Detect which cell encompasses the target text, then output its (X, Y) center coordinate. 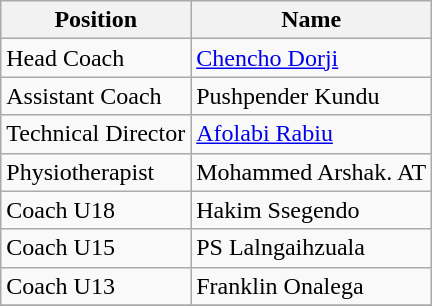
Afolabi Rabiu (312, 134)
Coach U13 (96, 286)
Position (96, 20)
Name (312, 20)
Franklin Onalega (312, 286)
Mohammed Arshak. AT (312, 172)
Head Coach (96, 58)
PS Lalngaihzuala (312, 248)
Coach U18 (96, 210)
Pushpender Kundu (312, 96)
Coach U15 (96, 248)
Technical Director (96, 134)
Assistant Coach (96, 96)
Hakim Ssegendo (312, 210)
Physiotherapist (96, 172)
Chencho Dorji (312, 58)
